For the text-containing cell, return its midpoint in (x, y) coordinate format. 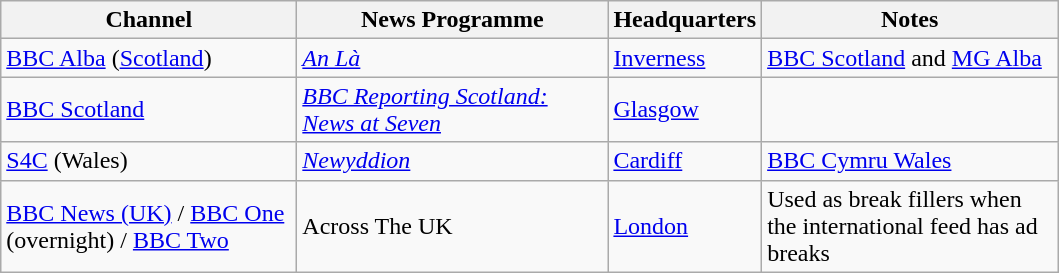
Inverness (685, 58)
BBC Scotland and MG Alba (910, 58)
Glasgow (685, 110)
Headquarters (685, 20)
BBC Alba (Scotland) (149, 58)
An Là (452, 58)
News Programme (452, 20)
S4C (Wales) (149, 161)
Across The UK (452, 226)
Cardiff (685, 161)
Used as break fillers when the international feed has ad breaks (910, 226)
Notes (910, 20)
London (685, 226)
BBC News (UK) / BBC One (overnight) / BBC Two (149, 226)
BBC Scotland (149, 110)
BBC Cymru Wales (910, 161)
BBC Reporting Scotland: News at Seven (452, 110)
Channel (149, 20)
Newyddion (452, 161)
